Capture the cell that displays the provided text and extract its [x, y] central coordinate. 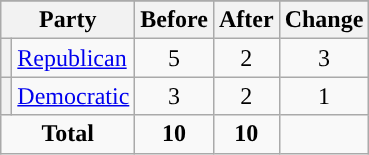
Party [68, 20]
Change [324, 20]
After [246, 20]
1 [324, 96]
Democratic [74, 96]
Republican [74, 58]
5 [174, 58]
Total [68, 134]
Before [174, 20]
